Detect which cell encompasses the target text, then output its (x, y) center coordinate. 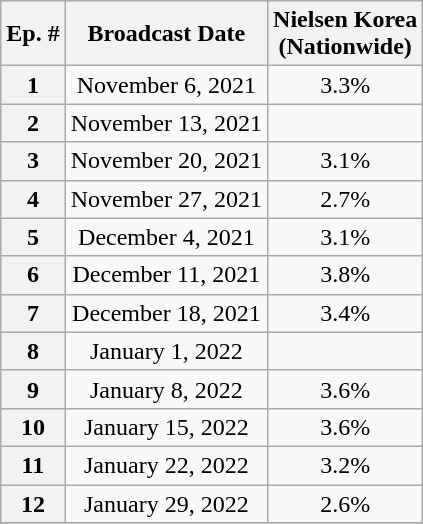
2 (33, 123)
6 (33, 275)
7 (33, 313)
3.4% (346, 313)
9 (33, 389)
3 (33, 161)
3.3% (346, 85)
5 (33, 237)
January 1, 2022 (166, 351)
4 (33, 199)
2.7% (346, 199)
December 11, 2021 (166, 275)
2.6% (346, 503)
November 13, 2021 (166, 123)
December 4, 2021 (166, 237)
8 (33, 351)
10 (33, 427)
November 27, 2021 (166, 199)
December 18, 2021 (166, 313)
Broadcast Date (166, 34)
January 22, 2022 (166, 465)
January 15, 2022 (166, 427)
1 (33, 85)
3.2% (346, 465)
11 (33, 465)
January 8, 2022 (166, 389)
November 20, 2021 (166, 161)
November 6, 2021 (166, 85)
12 (33, 503)
Nielsen Korea(Nationwide) (346, 34)
3.8% (346, 275)
Ep. # (33, 34)
January 29, 2022 (166, 503)
